Extract the [x, y] coordinate from the center of the cell holding the provided text.  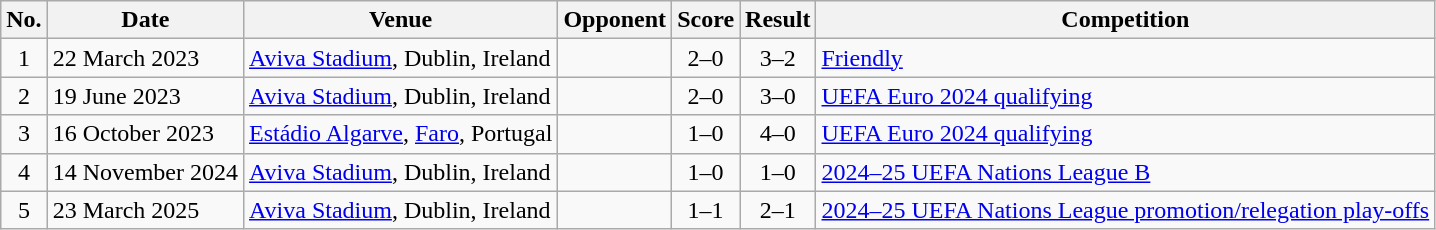
Date [145, 20]
19 June 2023 [145, 96]
3 [24, 134]
1 [24, 58]
3–0 [778, 96]
2024–25 UEFA Nations League promotion/relegation play-offs [1126, 210]
14 November 2024 [145, 172]
23 March 2025 [145, 210]
2 [24, 96]
22 March 2023 [145, 58]
4 [24, 172]
2024–25 UEFA Nations League B [1126, 172]
4–0 [778, 134]
2–1 [778, 210]
Venue [401, 20]
3–2 [778, 58]
16 October 2023 [145, 134]
Opponent [615, 20]
No. [24, 20]
Competition [1126, 20]
Result [778, 20]
Score [706, 20]
5 [24, 210]
Friendly [1126, 58]
1–1 [706, 210]
Estádio Algarve, Faro, Portugal [401, 134]
